Find where the given text appears and provide that cell's center as (x, y) coordinate. 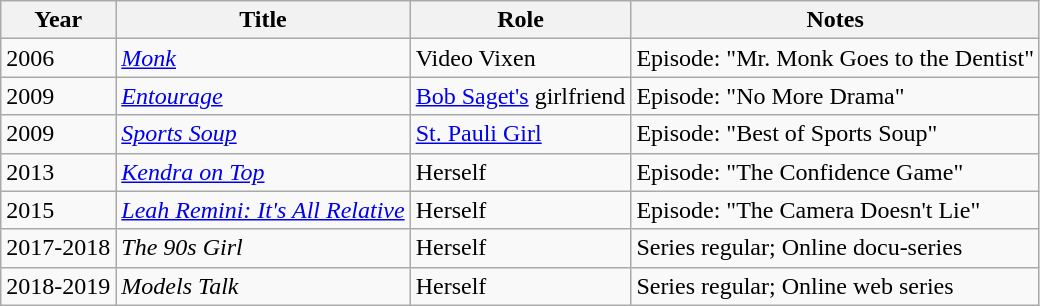
Kendra on Top (263, 172)
Episode: "No More Drama" (836, 96)
Title (263, 20)
Notes (836, 20)
Bob Saget's girlfriend (520, 96)
Episode: "Best of Sports Soup" (836, 134)
Monk (263, 58)
2013 (58, 172)
Sports Soup (263, 134)
Year (58, 20)
2015 (58, 210)
2018-2019 (58, 286)
Role (520, 20)
2006 (58, 58)
Series regular; Online docu-series (836, 248)
Episode: "Mr. Monk Goes to the Dentist" (836, 58)
Series regular; Online web series (836, 286)
2017-2018 (58, 248)
Episode: "The Camera Doesn't Lie" (836, 210)
The 90s Girl (263, 248)
Episode: "The Confidence Game" (836, 172)
Video Vixen (520, 58)
Leah Remini: It's All Relative (263, 210)
St. Pauli Girl (520, 134)
Models Talk (263, 286)
Entourage (263, 96)
